Capture the cell that displays the provided text and extract its (x, y) central coordinate. 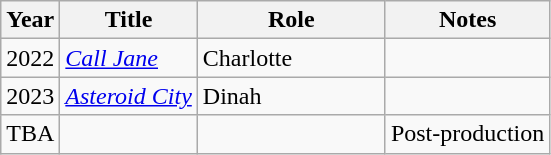
Call Jane (129, 58)
Charlotte (291, 58)
Year (30, 20)
Title (129, 20)
Asteroid City (129, 96)
TBA (30, 134)
Dinah (291, 96)
Notes (467, 20)
2023 (30, 96)
Post-production (467, 134)
2022 (30, 58)
Role (291, 20)
